Provide the [x, y] coordinate of the cell's center where the given text is located.  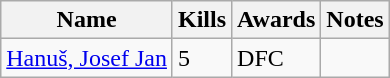
DFC [276, 58]
Kills [202, 20]
5 [202, 58]
Hanuš, Josef Jan [87, 58]
Notes [355, 20]
Name [87, 20]
Awards [276, 20]
